Identify which cell holds the provided text, then report its [x, y] central coordinate. 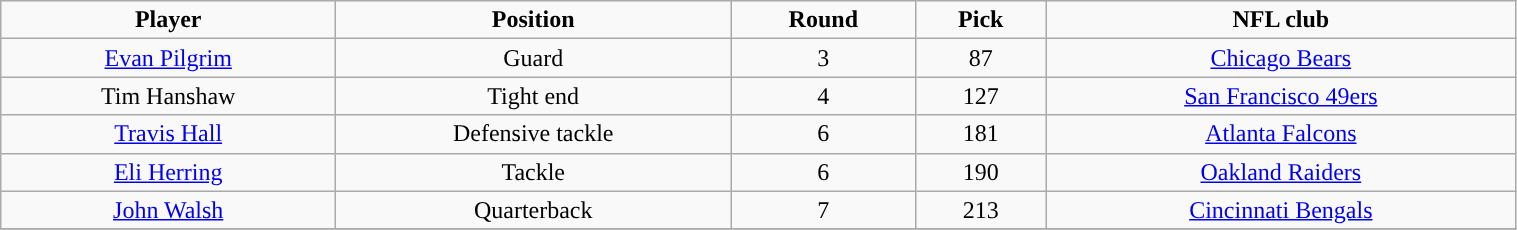
Chicago Bears [1281, 58]
3 [824, 58]
190 [981, 172]
87 [981, 58]
NFL club [1281, 20]
Tackle [534, 172]
Atlanta Falcons [1281, 134]
Pick [981, 20]
Player [168, 20]
John Walsh [168, 210]
Eli Herring [168, 172]
213 [981, 210]
181 [981, 134]
Tim Hanshaw [168, 96]
Oakland Raiders [1281, 172]
4 [824, 96]
Quarterback [534, 210]
Evan Pilgrim [168, 58]
Tight end [534, 96]
7 [824, 210]
127 [981, 96]
Position [534, 20]
San Francisco 49ers [1281, 96]
Defensive tackle [534, 134]
Guard [534, 58]
Round [824, 20]
Cincinnati Bengals [1281, 210]
Travis Hall [168, 134]
